Provide the [x, y] coordinate of the cell's center where the given text is located.  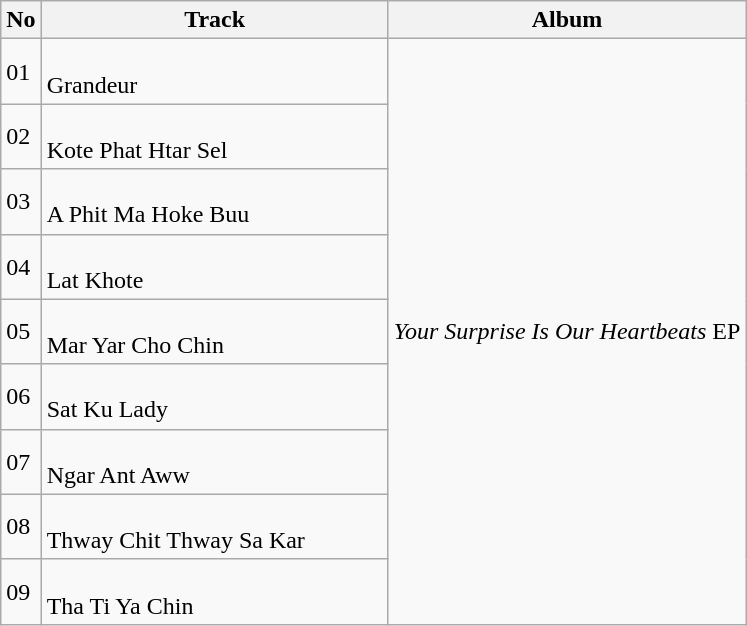
Thway Chit Thway Sa Kar [214, 526]
04 [21, 266]
Track [214, 20]
Lat Khote [214, 266]
Mar Yar Cho Chin [214, 332]
09 [21, 592]
Your Surprise Is Our Heartbeats EP [567, 332]
Ngar Ant Aww [214, 462]
01 [21, 72]
Grandeur [214, 72]
Kote Phat Htar Sel [214, 136]
05 [21, 332]
02 [21, 136]
Sat Ku Lady [214, 396]
Album [567, 20]
06 [21, 396]
A Phit Ma Hoke Buu [214, 202]
08 [21, 526]
No [21, 20]
07 [21, 462]
03 [21, 202]
Tha Ti Ya Chin [214, 592]
